Scan for the cell matching the given text and deliver its (X, Y) coordinate at center. 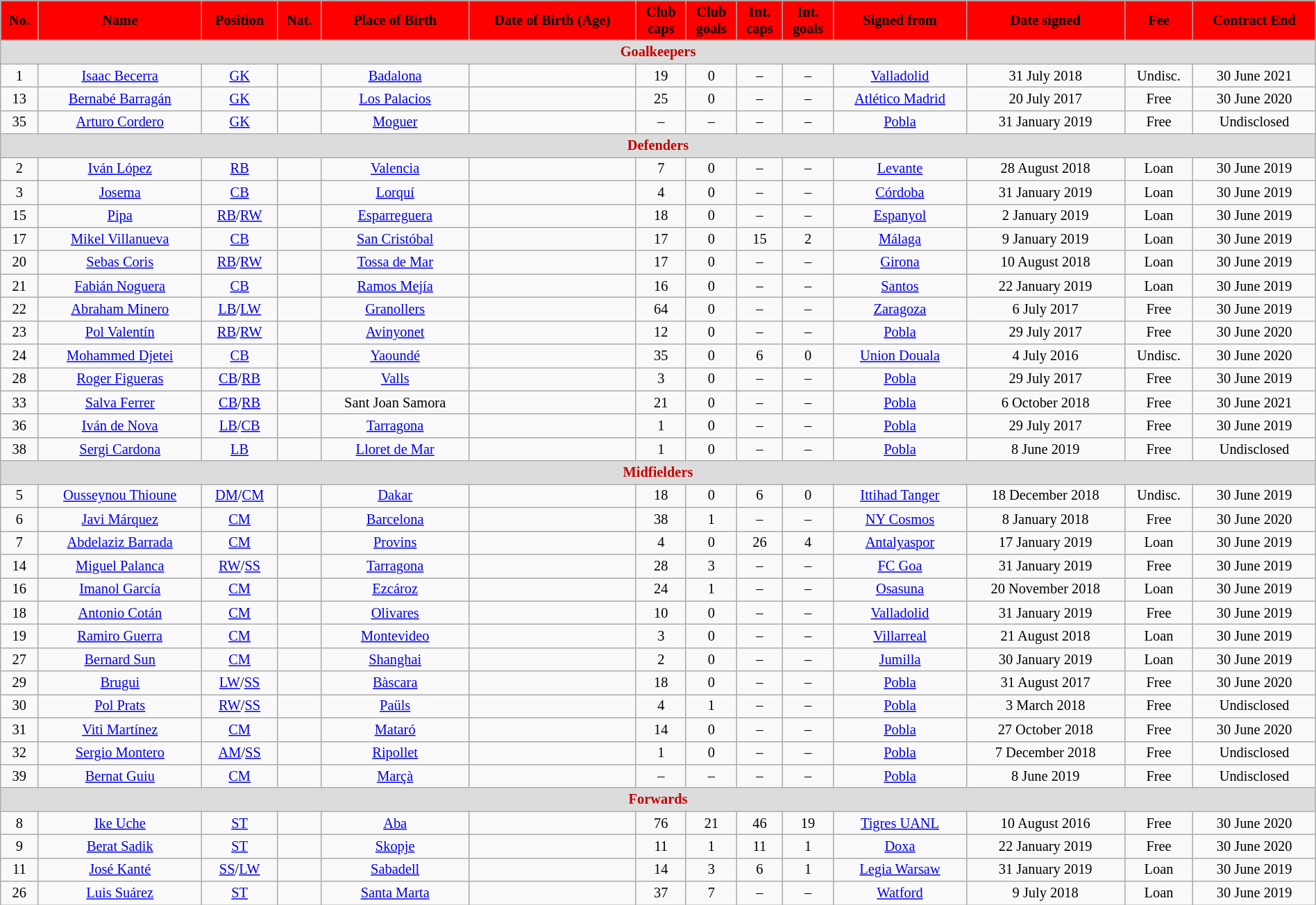
27 October 2018 (1045, 729)
Los Palacios (395, 99)
Tossa de Mar (395, 262)
64 (661, 309)
AM/SS (240, 753)
Viti Martínez (120, 729)
Valls (395, 379)
6 July 2017 (1045, 309)
Doxa (900, 846)
Defenders (658, 146)
Iván de Nova (120, 425)
Josema (120, 192)
Avinyonet (395, 332)
Luis Suárez (120, 893)
27 (19, 659)
21 August 2018 (1045, 636)
Girona (900, 262)
39 (19, 776)
Villarreal (900, 636)
RB (240, 169)
10 August 2018 (1045, 262)
Dakar (395, 496)
LW/SS (240, 683)
Mataró (395, 729)
Legia Warsaw (900, 870)
20 (19, 262)
Paüls (395, 706)
Roger Figueras (120, 379)
28 August 2018 (1045, 169)
Int.caps (760, 20)
7 December 2018 (1045, 753)
23 (19, 332)
Ramos Mejía (395, 286)
Ittihad Tanger (900, 496)
Aba (395, 823)
Santos (900, 286)
31 July 2018 (1045, 76)
Iván López (120, 169)
33 (19, 403)
Midfielders (658, 473)
Fee (1159, 20)
31 (19, 729)
FC Goa (900, 566)
Levante (900, 169)
San Cristóbal (395, 239)
46 (760, 823)
DM/CM (240, 496)
Contract End (1254, 20)
Position (240, 20)
Shanghai (395, 659)
Mikel Villanueva (120, 239)
37 (661, 893)
Ike Uche (120, 823)
Salva Ferrer (120, 403)
Ripollet (395, 753)
NY Cosmos (900, 519)
10 August 2016 (1045, 823)
30 (19, 706)
Marçà (395, 776)
20 July 2017 (1045, 99)
36 (19, 425)
Osasuna (900, 589)
29 (19, 683)
Bernat Guiu (120, 776)
12 (661, 332)
LB (240, 449)
Montevideo (395, 636)
Valencia (395, 169)
Bernard Sun (120, 659)
Date signed (1045, 20)
Imanol García (120, 589)
6 October 2018 (1045, 403)
Córdoba (900, 192)
32 (19, 753)
Pol Prats (120, 706)
8 (19, 823)
Badalona (395, 76)
Barcelona (395, 519)
Zaragoza (900, 309)
Date of Birth (Age) (552, 20)
Ezcároz (395, 589)
Santa Marta (395, 893)
Nat. (300, 20)
Yaoundé (395, 356)
Abraham Minero (120, 309)
Javi Márquez (120, 519)
Abdelaziz Barrada (120, 543)
Lloret de Mar (395, 449)
Pol Valentín (120, 332)
Forwards (658, 800)
Ramiro Guerra (120, 636)
Watford (900, 893)
9 July 2018 (1045, 893)
Antonio Cotán (120, 613)
Place of Birth (395, 20)
Atlético Madrid (900, 99)
Jumilla (900, 659)
Ousseynou Thioune (120, 496)
LB/CB (240, 425)
Skopje (395, 846)
31 August 2017 (1045, 683)
Tigres UANL (900, 823)
9 January 2019 (1045, 239)
Granollers (395, 309)
Miguel Palanca (120, 566)
Berat Sadik (120, 846)
8 January 2018 (1045, 519)
Antalyaspor (900, 543)
25 (661, 99)
Union Douala (900, 356)
3 March 2018 (1045, 706)
Fabián Noguera (120, 286)
Arturo Cordero (120, 122)
Isaac Becerra (120, 76)
No. (19, 20)
Clubcaps (661, 20)
30 January 2019 (1045, 659)
Bernabé Barragán (120, 99)
José Kanté (120, 870)
Goalkeepers (658, 52)
9 (19, 846)
10 (661, 613)
Bàscara (395, 683)
20 November 2018 (1045, 589)
Name (120, 20)
Signed from (900, 20)
Espanyol (900, 216)
4 July 2016 (1045, 356)
Moguer (395, 122)
22 (19, 309)
5 (19, 496)
13 (19, 99)
18 December 2018 (1045, 496)
Sant Joan Samora (395, 403)
Sergio Montero (120, 753)
Pipa (120, 216)
76 (661, 823)
Málaga (900, 239)
Olivares (395, 613)
SS/LW (240, 870)
Clubgoals (711, 20)
LB/LW (240, 309)
Mohammed Djetei (120, 356)
17 January 2019 (1045, 543)
Provins (395, 543)
Sebas Coris (120, 262)
Brugui (120, 683)
Lorquí (395, 192)
Int.goals (808, 20)
Esparreguera (395, 216)
Sabadell (395, 870)
2 January 2019 (1045, 216)
Sergi Cardona (120, 449)
